Provide the [x, y] coordinate of the cell's center where the given text is located.  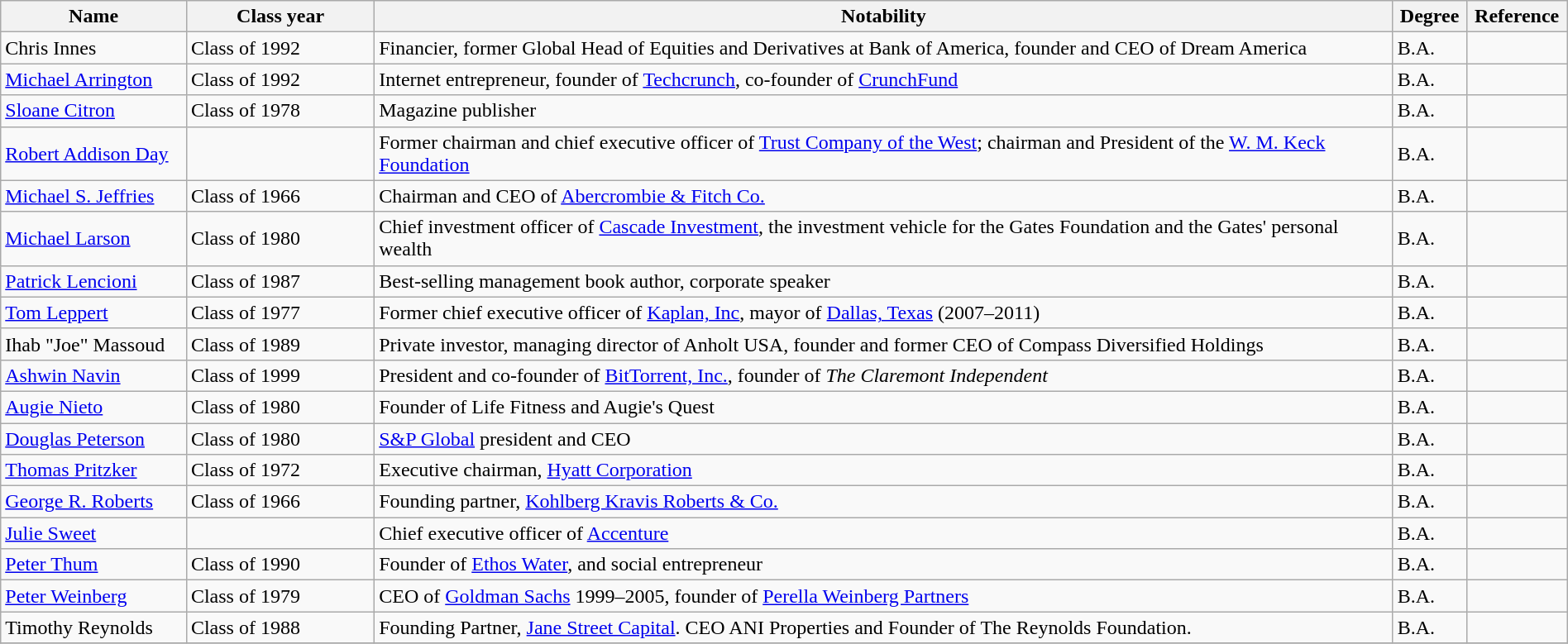
Class year [280, 17]
Class of 1978 [280, 111]
Ihab "Joe" Massoud [94, 344]
Thomas Pritzker [94, 470]
Class of 1988 [280, 627]
Class of 1972 [280, 470]
Augie Nieto [94, 407]
S&P Global president and CEO [883, 439]
Tom Leppert [94, 312]
Michael S. Jeffries [94, 196]
Financier, former Global Head of Equities and Derivatives at Bank of America, founder and CEO of Dream America [883, 48]
President and co-founder of BitTorrent, Inc., founder of The Claremont Independent [883, 375]
Former chief executive officer of Kaplan, Inc, mayor of Dallas, Texas (2007–2011) [883, 312]
Former chairman and chief executive officer of Trust Company of the West; chairman and President of the W. M. Keck Foundation [883, 154]
Michael Larson [94, 238]
CEO of Goldman Sachs 1999–2005, founder of Perella Weinberg Partners [883, 596]
Timothy Reynolds [94, 627]
Douglas Peterson [94, 439]
Ashwin Navin [94, 375]
Chris Innes [94, 48]
Class of 1990 [280, 565]
Class of 1987 [280, 281]
Sloane Citron [94, 111]
Founder of Life Fitness and Augie's Quest [883, 407]
Degree [1429, 17]
Reference [1517, 17]
Founder of Ethos Water, and social entrepreneur [883, 565]
Class of 1989 [280, 344]
George R. Roberts [94, 502]
Best-selling management book author, corporate speaker [883, 281]
Founding partner, Kohlberg Kravis Roberts & Co. [883, 502]
Notability [883, 17]
Robert Addison Day [94, 154]
Chief executive officer of Accenture [883, 533]
Class of 1979 [280, 596]
Internet entrepreneur, founder of Techcrunch, co-founder of CrunchFund [883, 79]
Chief investment officer of Cascade Investment, the investment vehicle for the Gates Foundation and the Gates' personal wealth [883, 238]
Patrick Lencioni [94, 281]
Michael Arrington [94, 79]
Private investor, managing director of Anholt USA, founder and former CEO of Compass Diversified Holdings [883, 344]
Peter Thum [94, 565]
Magazine publisher [883, 111]
Founding Partner, Jane Street Capital. CEO ANI Properties and Founder of The Reynolds Foundation. [883, 627]
Class of 1999 [280, 375]
Julie Sweet [94, 533]
Chairman and CEO of Abercrombie & Fitch Co. [883, 196]
Class of 1977 [280, 312]
Executive chairman, Hyatt Corporation [883, 470]
Peter Weinberg [94, 596]
Name [94, 17]
